Capture the cell that displays the provided text and extract its [X, Y] central coordinate. 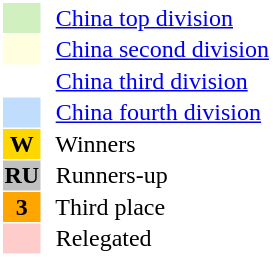
Runners-up [156, 175]
3 [22, 207]
Third place [156, 207]
RU [22, 175]
China top division [156, 18]
W [22, 144]
China second division [156, 49]
Winners [156, 144]
China fourth division [156, 113]
Relegated [156, 239]
China third division [156, 81]
